Provide the [x, y] coordinate of the cell's center where the given text is located.  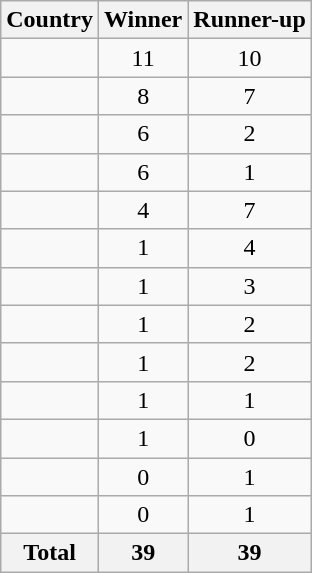
Runner-up [250, 20]
8 [142, 96]
Country [50, 20]
Winner [142, 20]
Total [50, 553]
3 [250, 286]
11 [142, 58]
10 [250, 58]
